Determine the (x, y) coordinate at the center of the cell enclosing the given text.  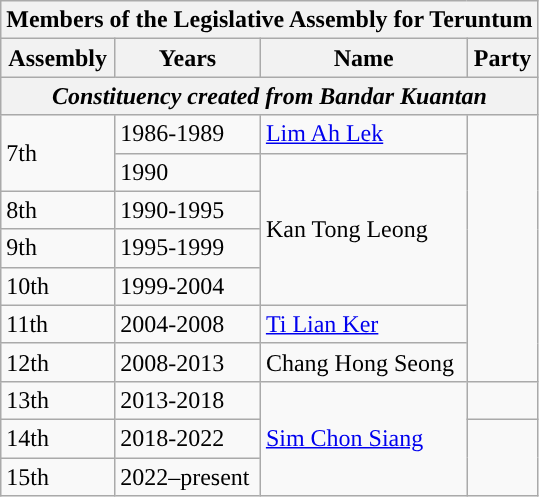
1990 (188, 172)
1999-2004 (188, 286)
8th (58, 210)
Party (502, 58)
Assembly (58, 58)
2013-2018 (188, 400)
15th (58, 477)
Years (188, 58)
Chang Hong Seong (364, 362)
Lim Ah Lek (364, 134)
12th (58, 362)
Sim Chon Siang (364, 438)
13th (58, 400)
1995-1999 (188, 248)
1986-1989 (188, 134)
2008-2013 (188, 362)
Ti Lian Ker (364, 324)
9th (58, 248)
1990-1995 (188, 210)
14th (58, 438)
2018-2022 (188, 438)
Constituency created from Bandar Kuantan (270, 96)
2022–present (188, 477)
7th (58, 153)
11th (58, 324)
2004-2008 (188, 324)
10th (58, 286)
Kan Tong Leong (364, 229)
Name (364, 58)
Members of the Legislative Assembly for Teruntum (270, 20)
